Find where the given text appears and provide that cell's center as [x, y] coordinate. 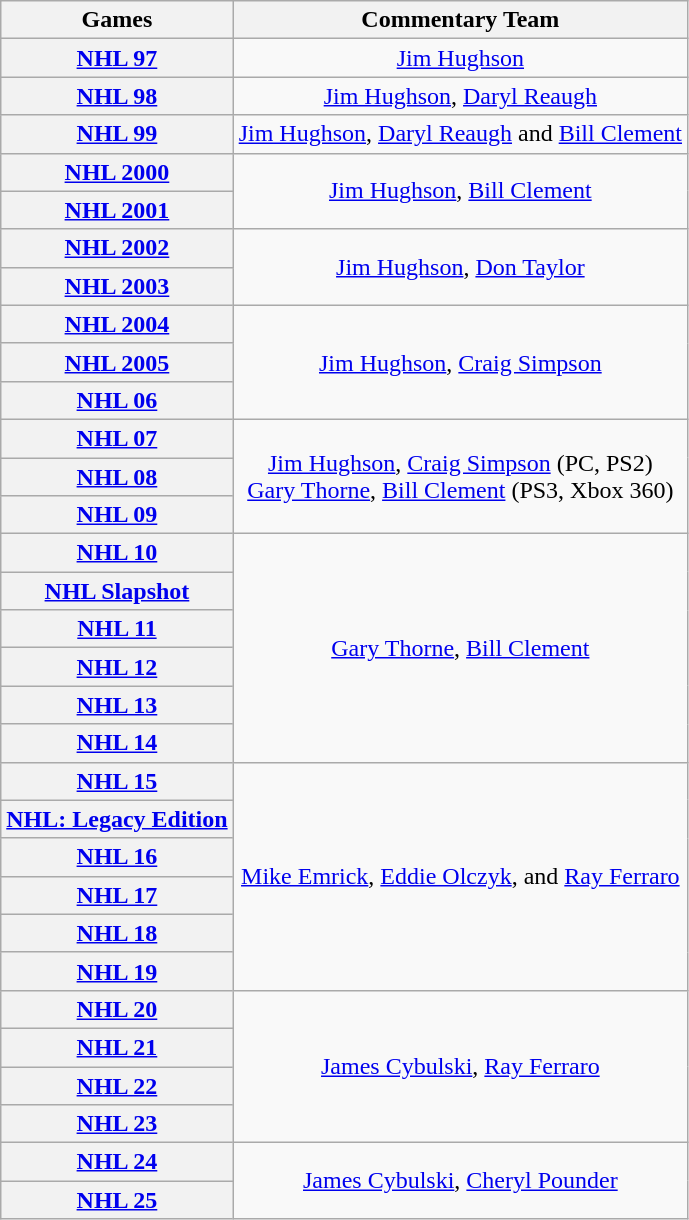
NHL 24 [117, 1162]
Jim Hughson, Daryl Reaugh and Bill Clement [460, 134]
Gary Thorne, Bill Clement [460, 648]
NHL 2005 [117, 362]
NHL 12 [117, 667]
NHL 09 [117, 515]
NHL 2003 [117, 286]
Mike Emrick, Eddie Olczyk, and Ray Ferraro [460, 876]
James Cybulski, Cheryl Pounder [460, 1181]
NHL 97 [117, 58]
NHL 25 [117, 1200]
Games [117, 20]
NHL 22 [117, 1085]
NHL 2002 [117, 248]
NHL 14 [117, 743]
NHL 2001 [117, 210]
Jim Hughson, Craig Simpson (PC, PS2)Gary Thorne, Bill Clement (PS3, Xbox 360) [460, 476]
NHL 2004 [117, 324]
NHL 11 [117, 629]
Jim Hughson, Bill Clement [460, 191]
NHL 20 [117, 1009]
Jim Hughson [460, 58]
NHL 17 [117, 895]
NHL: Legacy Edition [117, 819]
NHL 18 [117, 933]
James Cybulski, Ray Ferraro [460, 1066]
Commentary Team [460, 20]
NHL 23 [117, 1124]
NHL 08 [117, 477]
NHL 10 [117, 553]
Jim Hughson, Craig Simpson [460, 362]
NHL 19 [117, 971]
NHL 21 [117, 1047]
NHL 07 [117, 438]
NHL 13 [117, 705]
NHL 15 [117, 781]
NHL 16 [117, 857]
NHL 06 [117, 400]
Jim Hughson, Don Taylor [460, 267]
Jim Hughson, Daryl Reaugh [460, 96]
NHL Slapshot [117, 591]
NHL 99 [117, 134]
NHL 2000 [117, 172]
NHL 98 [117, 96]
